From the cell containing the given text, extract its center point as [x, y] coordinate. 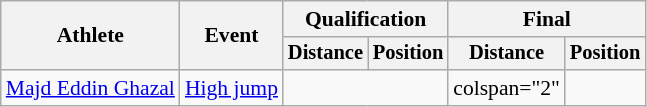
Athlete [90, 36]
colspan="2" [506, 88]
Final [546, 19]
Majd Eddin Ghazal [90, 88]
Event [232, 36]
Qualification [366, 19]
High jump [232, 88]
